Output the [x, y] coordinate of the center of the cell containing the given text.  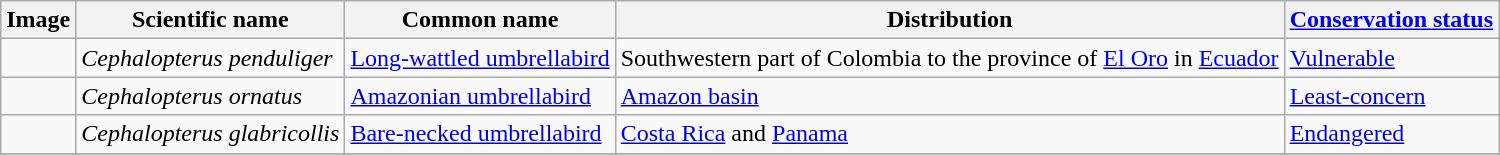
Bare-necked umbrellabird [480, 134]
Amazonian umbrellabird [480, 96]
Southwestern part of Colombia to the province of El Oro in Ecuador [950, 58]
Amazon basin [950, 96]
Distribution [950, 20]
Costa Rica and Panama [950, 134]
Cephalopterus penduliger [210, 58]
Vulnerable [1391, 58]
Cephalopterus ornatus [210, 96]
Common name [480, 20]
Conservation status [1391, 20]
Least-concern [1391, 96]
Image [38, 20]
Endangered [1391, 134]
Scientific name [210, 20]
Long-wattled umbrellabird [480, 58]
Cephalopterus glabricollis [210, 134]
